Extract the (X, Y) coordinate from the center of the cell holding the provided text.  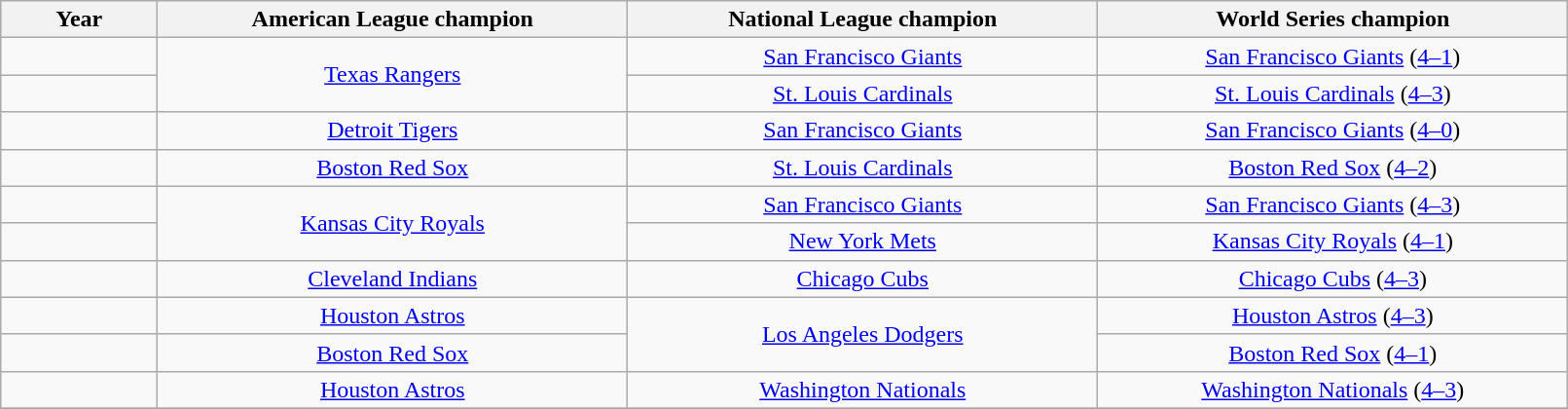
Chicago Cubs (4–3) (1333, 279)
Kansas City Royals (393, 223)
Houston Astros (4–3) (1333, 316)
New York Mets (862, 242)
Year (80, 19)
Los Angeles Dodgers (862, 334)
American League champion (393, 19)
Kansas City Royals (4–1) (1333, 242)
Washington Nationals (862, 390)
Cleveland Indians (393, 279)
San Francisco Giants (4–1) (1333, 56)
Boston Red Sox (4–1) (1333, 353)
Washington Nationals (4–3) (1333, 390)
Chicago Cubs (862, 279)
St. Louis Cardinals (4–3) (1333, 93)
Boston Red Sox (4–2) (1333, 167)
Detroit Tigers (393, 130)
San Francisco Giants (4–0) (1333, 130)
World Series champion (1333, 19)
National League champion (862, 19)
San Francisco Giants (4–3) (1333, 204)
Texas Rangers (393, 75)
